Output the (x, y) coordinate of the center of the cell containing the given text.  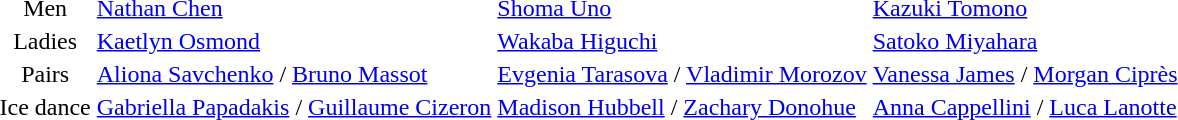
Kaetlyn Osmond (294, 41)
Aliona Savchenko / Bruno Massot (294, 74)
Wakaba Higuchi (682, 41)
Evgenia Tarasova / Vladimir Morozov (682, 74)
